Pinpoint the cell where the given text exists, returning its [x, y] midpoint coordinate. 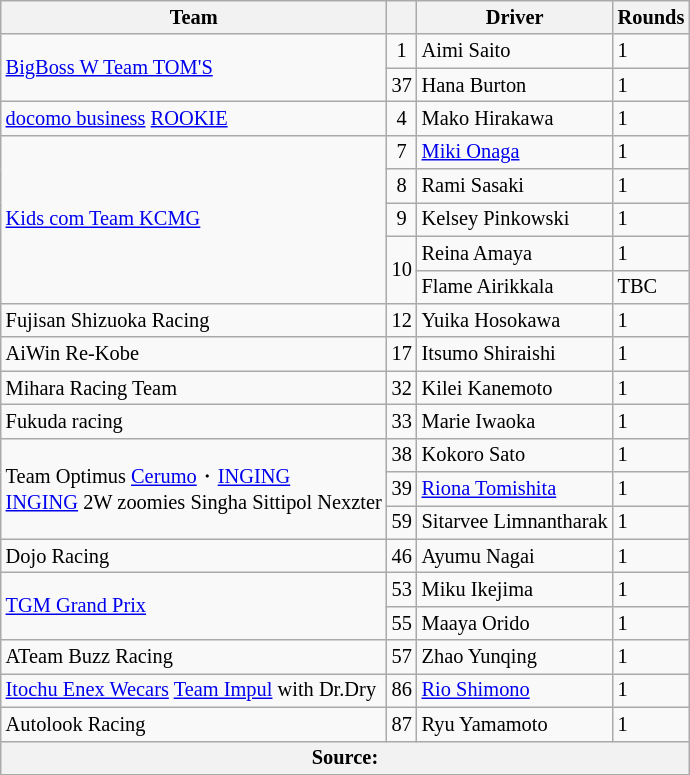
Zhao Yunqing [515, 657]
Mako Hirakawa [515, 118]
7 [402, 152]
Dojo Racing [194, 556]
Itochu Enex Wecars Team Impul with Dr.Dry [194, 690]
9 [402, 219]
Yuika Hosokawa [515, 320]
Kelsey Pinkowski [515, 219]
Kids com Team KCMG [194, 219]
Kokoro Sato [515, 455]
Rounds [652, 17]
37 [402, 85]
17 [402, 354]
Itsumo Shiraishi [515, 354]
AiWin Re-Kobe [194, 354]
10 [402, 270]
Rio Shimono [515, 690]
Autolook Racing [194, 724]
Maaya Orido [515, 623]
Mihara Racing Team [194, 388]
Rami Sasaki [515, 186]
Flame Airikkala [515, 287]
Kilei Kanemoto [515, 388]
Ayumu Nagai [515, 556]
39 [402, 489]
Team Optimus Cerumo・INGING INGING 2W zoomies Singha Sittipol Nexzter [194, 488]
8 [402, 186]
Miki Onaga [515, 152]
Hana Burton [515, 85]
Fujisan Shizuoka Racing [194, 320]
Marie Iwaoka [515, 421]
87 [402, 724]
4 [402, 118]
TGM Grand Prix [194, 606]
32 [402, 388]
33 [402, 421]
55 [402, 623]
86 [402, 690]
59 [402, 522]
Driver [515, 17]
57 [402, 657]
TBC [652, 287]
Aimi Saito [515, 51]
Ryu Yamamoto [515, 724]
Miku Ikejima [515, 589]
53 [402, 589]
Team [194, 17]
12 [402, 320]
46 [402, 556]
ATeam Buzz Racing [194, 657]
docomo business ROOKIE [194, 118]
BigBoss W Team TOM'S [194, 68]
Reina Amaya [515, 253]
Riona Tomishita [515, 489]
38 [402, 455]
Source: [345, 758]
Sitarvee Limnantharak [515, 522]
Fukuda racing [194, 421]
